Extract the (x, y) coordinate from the center of the cell holding the provided text.  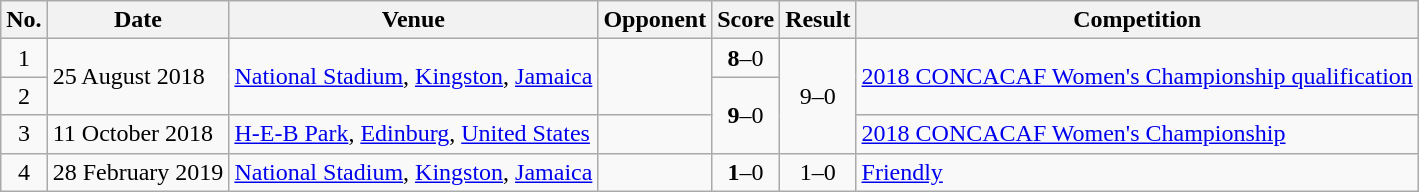
Date (138, 20)
8–0 (746, 58)
2018 CONCACAF Women's Championship (1137, 134)
Friendly (1137, 172)
2018 CONCACAF Women's Championship qualification (1137, 77)
Opponent (655, 20)
No. (24, 20)
1 (24, 58)
Competition (1137, 20)
Result (818, 20)
11 October 2018 (138, 134)
Score (746, 20)
4 (24, 172)
28 February 2019 (138, 172)
Venue (414, 20)
3 (24, 134)
2 (24, 96)
H-E-B Park, Edinburg, United States (414, 134)
25 August 2018 (138, 77)
